Locate the cell with the specified text and output its [X, Y] center coordinate. 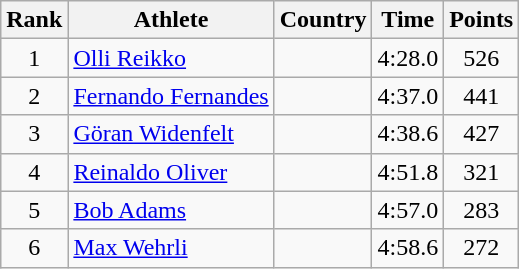
Reinaldo Oliver [171, 172]
4:28.0 [408, 58]
Olli Reikko [171, 58]
526 [482, 58]
5 [34, 210]
4:57.0 [408, 210]
427 [482, 134]
4:37.0 [408, 96]
Rank [34, 20]
4 [34, 172]
Fernando Fernandes [171, 96]
Athlete [171, 20]
Country [323, 20]
4:58.6 [408, 248]
Max Wehrli [171, 248]
4:51.8 [408, 172]
2 [34, 96]
Bob Adams [171, 210]
272 [482, 248]
6 [34, 248]
Points [482, 20]
283 [482, 210]
Göran Widenfelt [171, 134]
Time [408, 20]
1 [34, 58]
3 [34, 134]
321 [482, 172]
4:38.6 [408, 134]
441 [482, 96]
